Provide the (X, Y) coordinate of the cell's center where the given text is located.  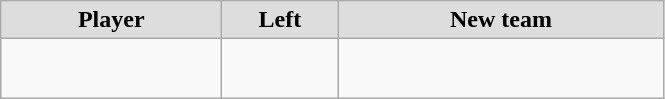
New team (501, 20)
Player (112, 20)
Left (280, 20)
